Return (x, y) of the center of cell containing provided text 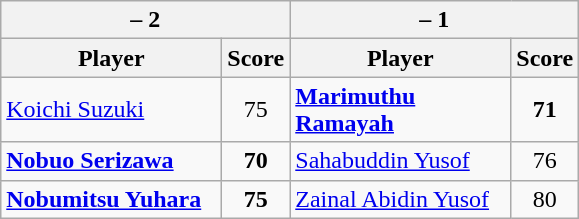
Nobuo Serizawa (112, 161)
71 (545, 110)
Sahabuddin Yusof (400, 161)
Marimuthu Ramayah (400, 110)
Koichi Suzuki (112, 110)
80 (545, 199)
70 (256, 161)
– 1 (434, 20)
– 2 (146, 20)
Nobumitsu Yuhara (112, 199)
Zainal Abidin Yusof (400, 199)
76 (545, 161)
